Search for the cell housing the specified text and yield its (x, y) center coordinate. 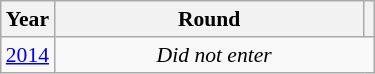
2014 (28, 55)
Round (209, 19)
Did not enter (214, 55)
Year (28, 19)
